Return the (x, y) coordinate for the center point of the cell that contains the specified text.  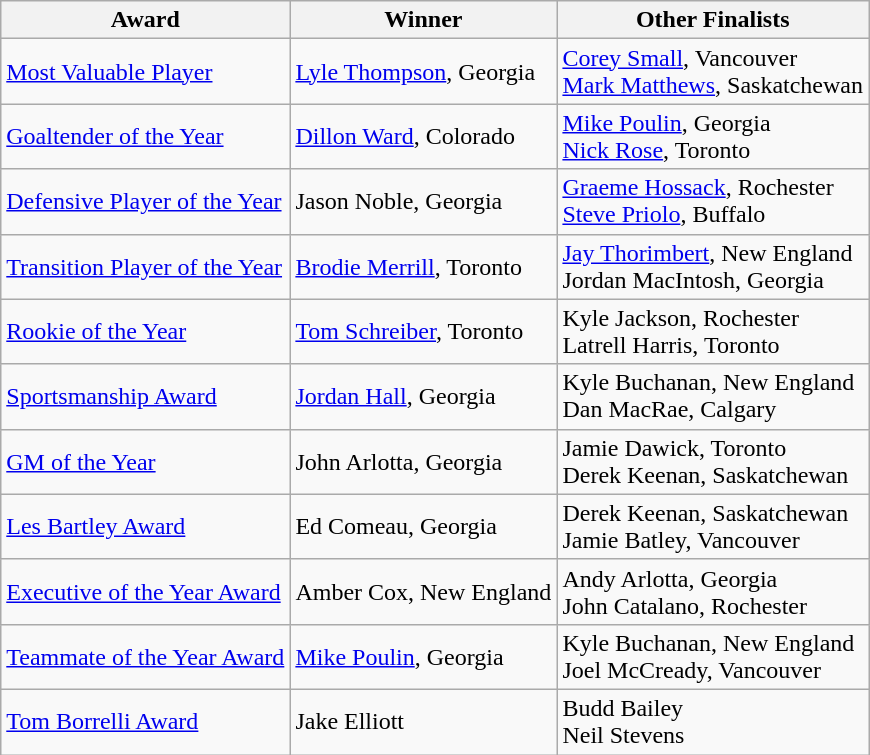
Award (146, 20)
Most Valuable Player (146, 72)
Mike Poulin, Georgia Nick Rose, Toronto (713, 136)
Sportsmanship Award (146, 396)
John Arlotta, Georgia (424, 462)
Kyle Buchanan, New EnglandDan MacRae, Calgary (713, 396)
Goaltender of the Year (146, 136)
Derek Keenan, SaskatchewanJamie Batley, Vancouver (713, 526)
Tom Schreiber, Toronto (424, 332)
Lyle Thompson, Georgia (424, 72)
Transition Player of the Year (146, 266)
Andy Arlotta, GeorgiaJohn Catalano, Rochester (713, 592)
Graeme Hossack, Rochester Steve Priolo, Buffalo (713, 202)
GM of the Year (146, 462)
Winner (424, 20)
Jamie Dawick, TorontoDerek Keenan, Saskatchewan (713, 462)
Executive of the Year Award (146, 592)
Mike Poulin, Georgia (424, 656)
Ed Comeau, Georgia (424, 526)
Defensive Player of the Year (146, 202)
Jake Elliott (424, 722)
Brodie Merrill, Toronto (424, 266)
Kyle Buchanan, New EnglandJoel McCready, Vancouver (713, 656)
Other Finalists (713, 20)
Rookie of the Year (146, 332)
Teammate of the Year Award (146, 656)
Kyle Jackson, RochesterLatrell Harris, Toronto (713, 332)
Budd Bailey Neil Stevens (713, 722)
Tom Borrelli Award (146, 722)
Jason Noble, Georgia (424, 202)
Dillon Ward, Colorado (424, 136)
Amber Cox, New England (424, 592)
Jay Thorimbert, New EnglandJordan MacIntosh, Georgia (713, 266)
Jordan Hall, Georgia (424, 396)
Corey Small, VancouverMark Matthews, Saskatchewan (713, 72)
Les Bartley Award (146, 526)
